Search for the cell housing the specified text and yield its (X, Y) center coordinate. 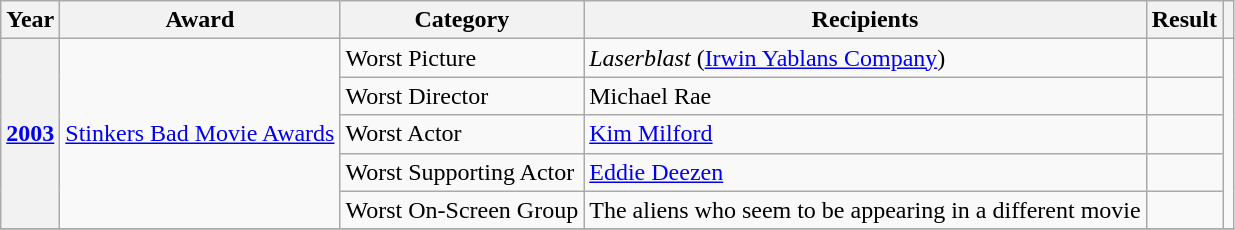
Stinkers Bad Movie Awards (200, 134)
The aliens who seem to be appearing in a different movie (865, 210)
Kim Milford (865, 134)
Recipients (865, 20)
Worst Director (462, 96)
Worst On-Screen Group (462, 210)
Year (30, 20)
Award (200, 20)
Category (462, 20)
Eddie Deezen (865, 172)
Michael Rae (865, 96)
Worst Supporting Actor (462, 172)
2003 (30, 134)
Worst Actor (462, 134)
Laserblast (Irwin Yablans Company) (865, 58)
Worst Picture (462, 58)
Result (1184, 20)
